Identify which cell holds the provided text, then report its (x, y) central coordinate. 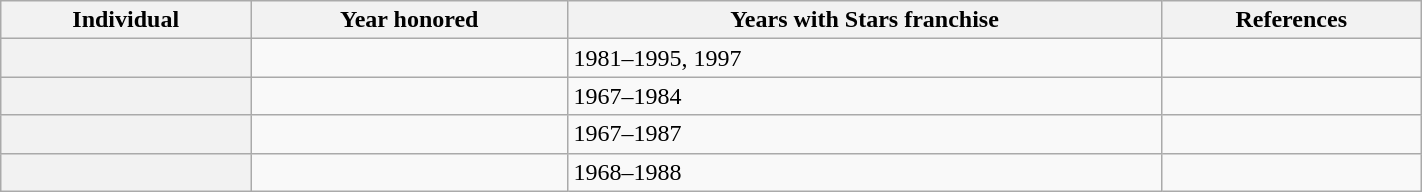
1981–1995, 1997 (864, 58)
1967–1987 (864, 134)
1968–1988 (864, 172)
Individual (126, 20)
Year honored (410, 20)
1967–1984 (864, 96)
References (1291, 20)
Years with Stars franchise (864, 20)
